Return (x, y) of the center of cell containing provided text 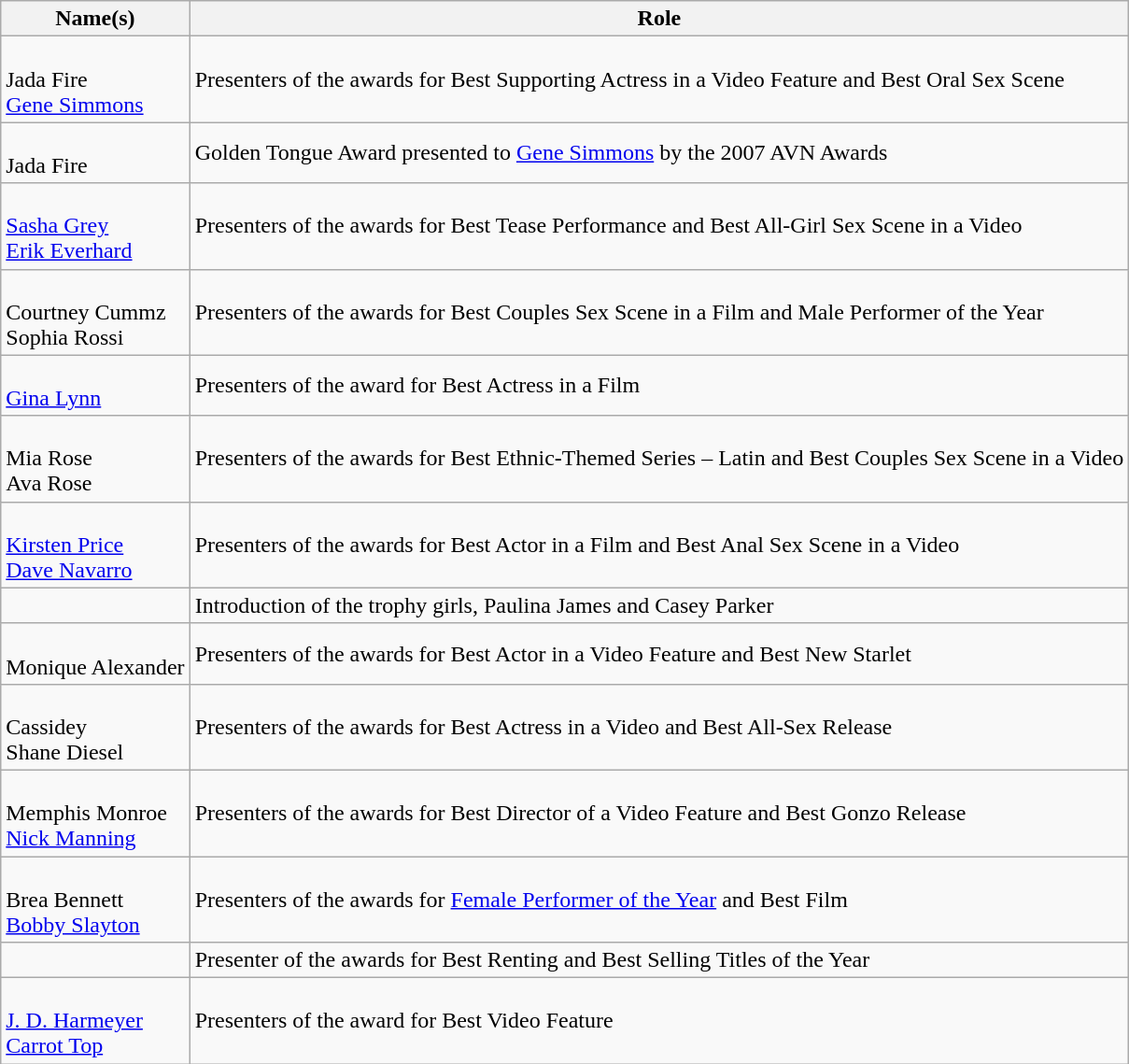
Kirsten PriceDave Navarro (95, 545)
Presenters of the awards for Best Ethnic-Themed Series – Latin and Best Couples Sex Scene in a Video (659, 459)
Jada Fire (95, 153)
Presenters of the awards for Best Tease Performance and Best All-Girl Sex Scene in a Video (659, 226)
Presenters of the awards for Female Performer of the Year and Best Film (659, 899)
Introduction of the trophy girls, Paulina James and Casey Parker (659, 605)
Memphis MonroeNick Manning (95, 813)
Presenters of the awards for Best Actor in a Film and Best Anal Sex Scene in a Video (659, 545)
Courtney CummzSophia Rossi (95, 312)
Jada FireGene Simmons (95, 79)
Mia RoseAva Rose (95, 459)
Gina Lynn (95, 385)
Sasha GreyErik Everhard (95, 226)
CassideyShane Diesel (95, 727)
Presenters of the awards for Best Director of a Video Feature and Best Gonzo Release (659, 813)
Name(s) (95, 19)
Brea BennettBobby Slayton (95, 899)
Presenters of the awards for Best Couples Sex Scene in a Film and Male Performer of the Year (659, 312)
Role (659, 19)
Presenters of the award for Best Actress in a Film (659, 385)
Presenters of the awards for Best Supporting Actress in a Video Feature and Best Oral Sex Scene (659, 79)
Monique Alexander (95, 654)
Presenters of the awards for Best Actor in a Video Feature and Best New Starlet (659, 654)
J. D. HarmeyerCarrot Top (95, 1021)
Presenter of the awards for Best Renting and Best Selling Titles of the Year (659, 960)
Golden Tongue Award presented to Gene Simmons by the 2007 AVN Awards (659, 153)
Presenters of the awards for Best Actress in a Video and Best All-Sex Release (659, 727)
Presenters of the award for Best Video Feature (659, 1021)
